Extract the (X, Y) coordinate from the center of the cell holding the provided text.  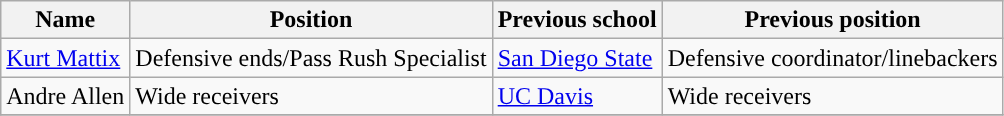
Defensive coordinator/linebackers (832, 58)
San Diego State (577, 58)
Previous position (832, 20)
Previous school (577, 20)
Kurt Mattix (66, 58)
Position (311, 20)
Defensive ends/Pass Rush Specialist (311, 58)
Name (66, 20)
UC Davis (577, 96)
Andre Allen (66, 96)
